Extract the [X, Y] coordinate from the center of the cell holding the provided text.  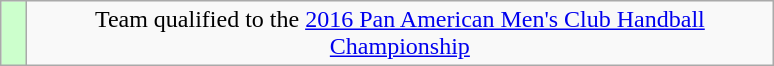
Team qualified to the 2016 Pan American Men's Club Handball Championship [400, 34]
